Return (x, y) of the center of cell containing provided text 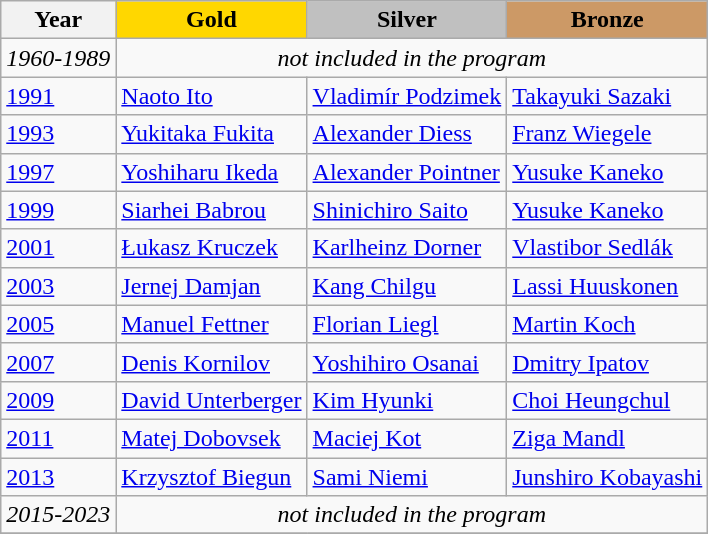
Manuel Fettner (212, 324)
2013 (58, 477)
Yoshihiro Osanai (407, 362)
Alexander Pointner (407, 172)
Yukitaka Fukita (212, 134)
1960-1989 (58, 58)
2007 (58, 362)
2001 (58, 248)
2009 (58, 400)
Karlheinz Dorner (407, 248)
Jernej Damjan (212, 286)
Dmitry Ipatov (608, 362)
David Unterberger (212, 400)
Ziga Mandl (608, 438)
Matej Dobovsek (212, 438)
Vlastibor Sedlák (608, 248)
Junshiro Kobayashi (608, 477)
2015-2023 (58, 515)
Siarhei Babrou (212, 210)
Sami Niemi (407, 477)
1993 (58, 134)
Florian Liegl (407, 324)
Lassi Huuskonen (608, 286)
Kang Chilgu (407, 286)
2011 (58, 438)
2003 (58, 286)
Martin Koch (608, 324)
Vladimír Podzimek (407, 96)
Łukasz Kruczek (212, 248)
Krzysztof Biegun (212, 477)
Takayuki Sazaki (608, 96)
Maciej Kot (407, 438)
Alexander Diess (407, 134)
1997 (58, 172)
Franz Wiegele (608, 134)
Year (58, 20)
Kim Hyunki (407, 400)
Naoto Ito (212, 96)
1991 (58, 96)
Yoshiharu Ikeda (212, 172)
Bronze (608, 20)
1999 (58, 210)
Shinichiro Saito (407, 210)
Silver (407, 20)
Gold (212, 20)
Denis Kornilov (212, 362)
2005 (58, 324)
Choi Heungchul (608, 400)
